Find where the given text appears and provide that cell's center as (x, y) coordinate. 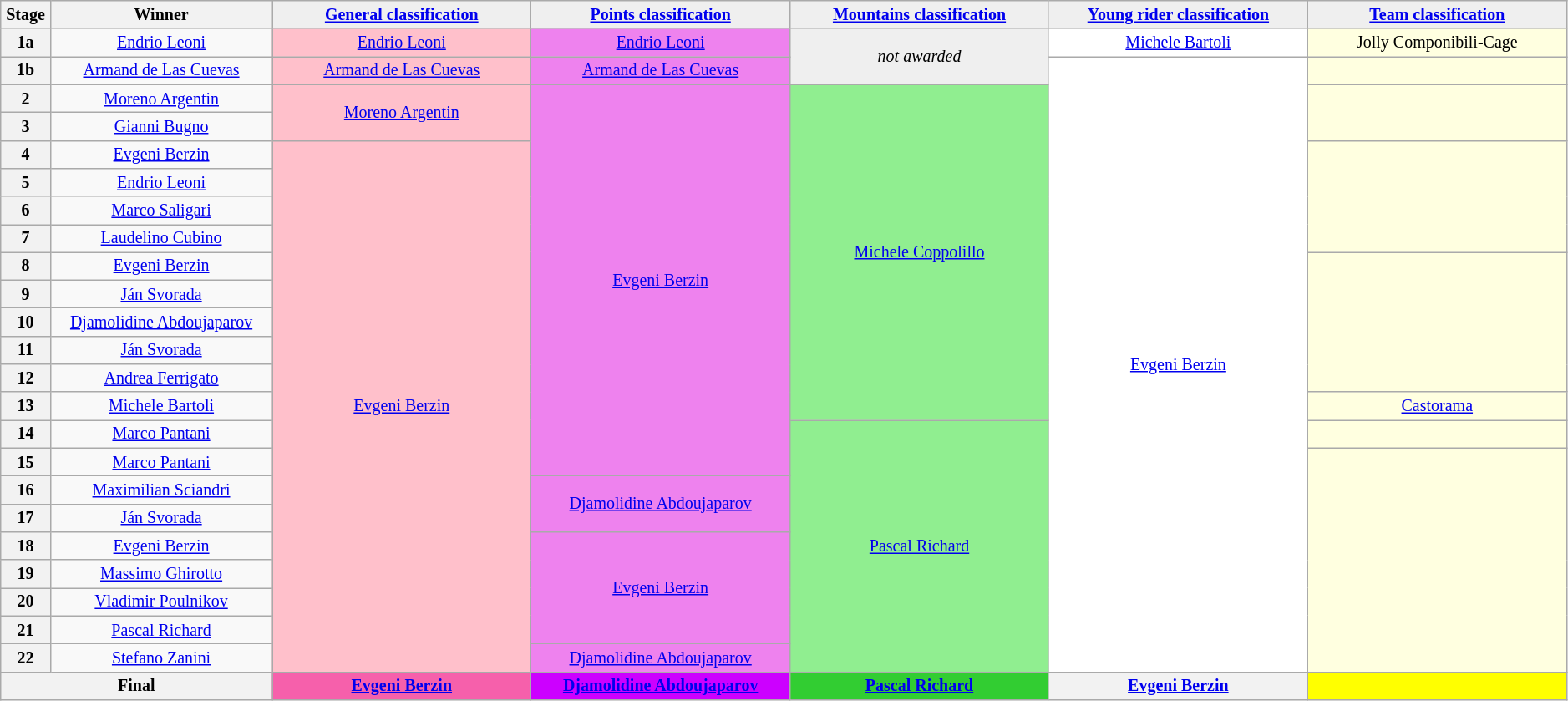
20 (26, 602)
13 (26, 406)
General classification (402, 15)
Maximilian Sciandri (161, 490)
1b (26, 70)
7 (26, 239)
Laudelino Cubino (161, 239)
Michele Coppolillo (920, 252)
Stefano Zanini (161, 658)
22 (26, 658)
Massimo Ghirotto (161, 573)
19 (26, 573)
Andrea Ferrigato (161, 378)
Jolly Componibili-Cage (1437, 43)
Gianni Bugno (161, 127)
Points classification (661, 15)
21 (26, 630)
14 (26, 434)
Castorama (1437, 406)
16 (26, 490)
4 (26, 154)
not awarded (920, 57)
17 (26, 518)
12 (26, 378)
1a (26, 43)
Young rider classification (1178, 15)
5 (26, 182)
Final (137, 685)
9 (26, 294)
2 (26, 99)
8 (26, 266)
6 (26, 211)
11 (26, 351)
3 (26, 127)
18 (26, 546)
Marco Saligari (161, 211)
Stage (26, 15)
Winner (161, 15)
Mountains classification (920, 15)
Vladimir Poulnikov (161, 602)
10 (26, 323)
15 (26, 463)
Team classification (1437, 15)
